Search for the cell housing the specified text and yield its [X, Y] center coordinate. 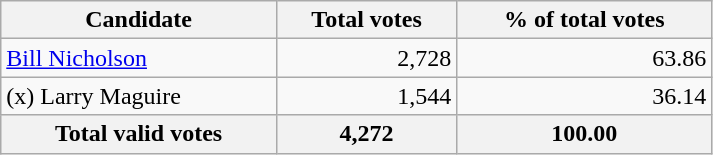
63.86 [584, 58]
Total votes [366, 20]
1,544 [366, 96]
100.00 [584, 134]
(x) Larry Maguire [139, 96]
Bill Nicholson [139, 58]
4,272 [366, 134]
Total valid votes [139, 134]
2,728 [366, 58]
% of total votes [584, 20]
36.14 [584, 96]
Candidate [139, 20]
